Capture the cell that displays the provided text and extract its (X, Y) central coordinate. 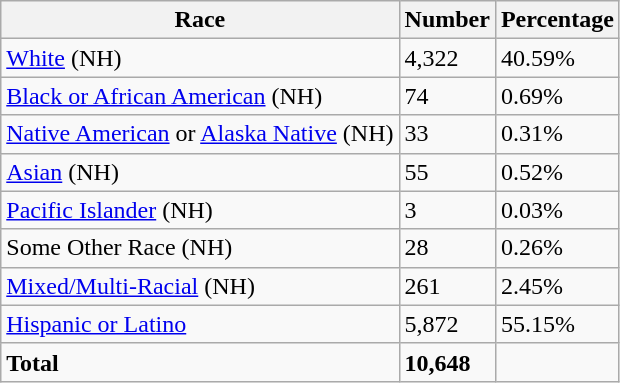
28 (447, 248)
0.52% (557, 172)
40.59% (557, 58)
Race (200, 20)
74 (447, 96)
0.31% (557, 134)
White (NH) (200, 58)
Hispanic or Latino (200, 324)
55 (447, 172)
3 (447, 210)
Asian (NH) (200, 172)
Some Other Race (NH) (200, 248)
10,648 (447, 362)
261 (447, 286)
Total (200, 362)
55.15% (557, 324)
Pacific Islander (NH) (200, 210)
0.03% (557, 210)
Black or African American (NH) (200, 96)
Mixed/Multi-Racial (NH) (200, 286)
0.69% (557, 96)
Native American or Alaska Native (NH) (200, 134)
0.26% (557, 248)
4,322 (447, 58)
Number (447, 20)
33 (447, 134)
2.45% (557, 286)
Percentage (557, 20)
5,872 (447, 324)
